From the cell containing the given text, extract its center point as (x, y) coordinate. 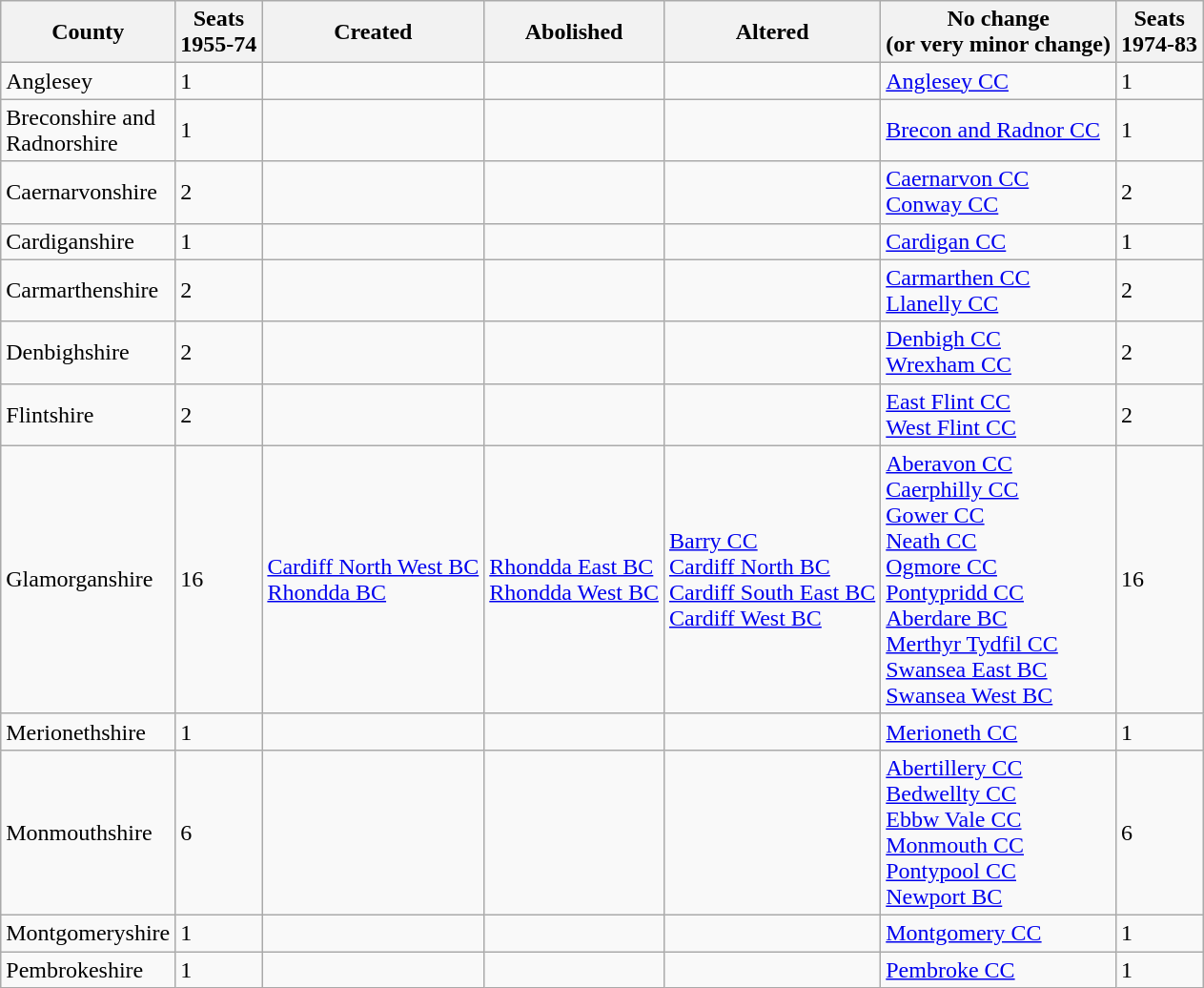
Flintshire (88, 414)
Abertillery CCBedwellty CCEbbw Vale CCMonmouth CCPontypool CCNewport BC (999, 832)
Rhondda East BCRhondda West BC (574, 580)
Cardiff North West BCRhondda BC (374, 580)
Montgomery CC (999, 933)
Seats1955-74 (219, 32)
Altered (772, 32)
Seats1974-83 (1159, 32)
Carmarthenshire (88, 290)
Denbigh CCWrexham CC (999, 353)
Cardigan CC (999, 241)
Carmarthen CCLlanelly CC (999, 290)
Created (374, 32)
Anglesey (88, 81)
Monmouthshire (88, 832)
Anglesey CC (999, 81)
Caernarvon CCConway CC (999, 193)
Breconshire andRadnorshire (88, 130)
County (88, 32)
Pembrokeshire (88, 970)
Pembroke CC (999, 970)
No change(or very minor change) (999, 32)
Barry CCCardiff North BCCardiff South East BCCardiff West BC (772, 580)
Denbighshire (88, 353)
Abolished (574, 32)
Glamorganshire (88, 580)
Aberavon CCCaerphilly CCGower CCNeath CCOgmore CCPontypridd CCAberdare BCMerthyr Tydfil CCSwansea East BCSwansea West BC (999, 580)
Merionethshire (88, 731)
Merioneth CC (999, 731)
Caernarvonshire (88, 193)
Cardiganshire (88, 241)
East Flint CCWest Flint CC (999, 414)
Montgomeryshire (88, 933)
Brecon and Radnor CC (999, 130)
